Extract the [X, Y] coordinate from the center of the cell holding the provided text.  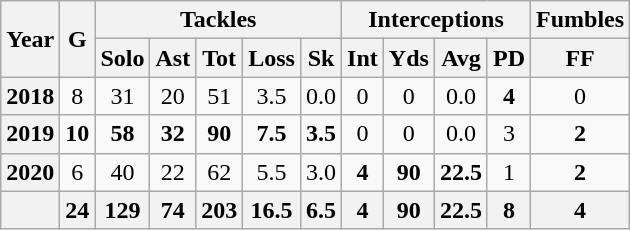
31 [122, 96]
32 [173, 134]
24 [78, 210]
2018 [30, 96]
1 [508, 172]
Yds [408, 58]
20 [173, 96]
Sk [320, 58]
16.5 [272, 210]
22 [173, 172]
6 [78, 172]
3 [508, 134]
7.5 [272, 134]
51 [220, 96]
Tackles [218, 20]
129 [122, 210]
Solo [122, 58]
40 [122, 172]
Tot [220, 58]
5.5 [272, 172]
62 [220, 172]
FF [580, 58]
3.0 [320, 172]
58 [122, 134]
10 [78, 134]
74 [173, 210]
Loss [272, 58]
Year [30, 39]
PD [508, 58]
Interceptions [436, 20]
203 [220, 210]
6.5 [320, 210]
G [78, 39]
Ast [173, 58]
2019 [30, 134]
Avg [460, 58]
Fumbles [580, 20]
2020 [30, 172]
Int [363, 58]
